Identify which cell holds the provided text, then report its (X, Y) central coordinate. 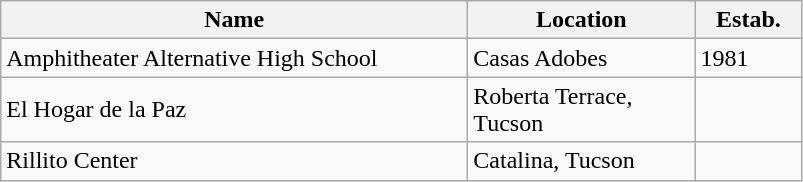
Estab. (748, 20)
El Hogar de la Paz (234, 110)
Casas Adobes (582, 58)
Amphitheater Alternative High School (234, 58)
Name (234, 20)
Location (582, 20)
Rillito Center (234, 161)
Roberta Terrace, Tucson (582, 110)
Catalina, Tucson (582, 161)
1981 (748, 58)
